Provide the [X, Y] coordinate of the cell's center where the given text is located.  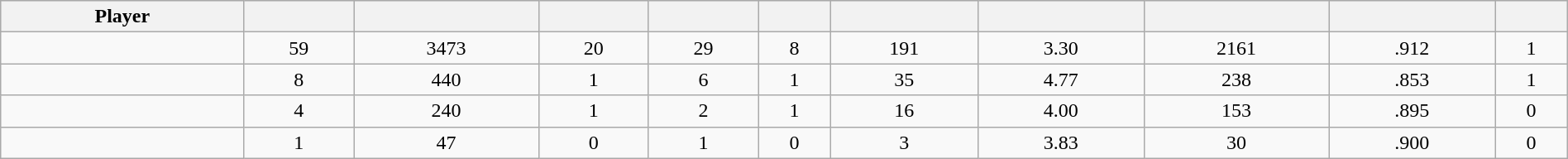
4 [299, 111]
153 [1236, 111]
3 [904, 142]
3473 [447, 48]
Player [122, 17]
3.30 [1060, 48]
47 [447, 142]
191 [904, 48]
.853 [1413, 79]
.912 [1413, 48]
20 [594, 48]
4.77 [1060, 79]
2161 [1236, 48]
240 [447, 111]
30 [1236, 142]
.900 [1413, 142]
.895 [1413, 111]
59 [299, 48]
35 [904, 79]
16 [904, 111]
238 [1236, 79]
6 [703, 79]
440 [447, 79]
3.83 [1060, 142]
2 [703, 111]
29 [703, 48]
4.00 [1060, 111]
